Return (x, y) of the center of cell containing provided text 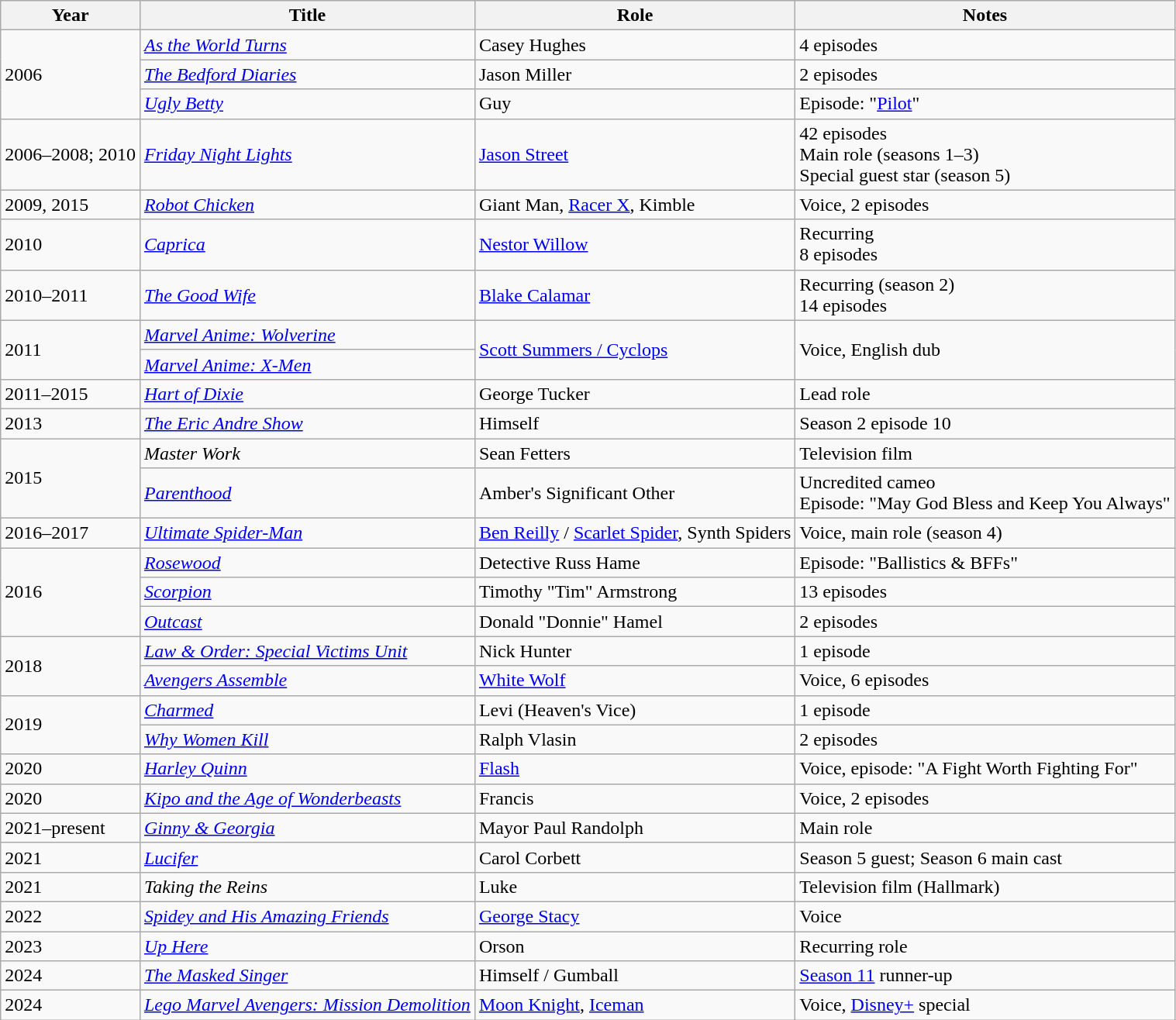
Season 2 episode 10 (985, 423)
2010 (71, 245)
Scott Summers / Cyclops (634, 350)
2016 (71, 592)
Season 11 runner-up (985, 976)
2006 (71, 74)
Up Here (307, 946)
Outcast (307, 622)
Francis (634, 798)
Charmed (307, 710)
Lead role (985, 394)
Episode: "Ballistics & BFFs" (985, 563)
2023 (71, 946)
Year (71, 16)
As the World Turns (307, 45)
Scorpion (307, 592)
Detective Russ Hame (634, 563)
Voice, 6 episodes (985, 681)
2011–2015 (71, 394)
The Good Wife (307, 295)
Notes (985, 16)
2022 (71, 916)
Role (634, 16)
2021–present (71, 828)
Sean Fetters (634, 453)
Guy (634, 104)
Ben Reilly / Scarlet Spider, Synth Spiders (634, 533)
Why Women Kill (307, 739)
Main role (985, 828)
Marvel Anime: X-Men (307, 364)
Nick Hunter (634, 651)
Himself (634, 423)
Television film (985, 453)
Taking the Reins (307, 887)
Voice, episode: "A Fight Worth Fighting For" (985, 769)
Amber's Significant Other (634, 493)
Ginny & Georgia (307, 828)
Voice, main role (season 4) (985, 533)
2006–2008; 2010 (71, 154)
Giant Man, Racer X, Kimble (634, 205)
Voice (985, 916)
Marvel Anime: Wolverine (307, 335)
2009, 2015 (71, 205)
Ralph Vlasin (634, 739)
2011 (71, 350)
Rosewood (307, 563)
13 episodes (985, 592)
Jason Street (634, 154)
Voice, Disney+ special (985, 1005)
Parenthood (307, 493)
Voice, English dub (985, 350)
Uncredited cameoEpisode: "May God Bless and Keep You Always" (985, 493)
Levi (Heaven's Vice) (634, 710)
Caprica (307, 245)
Carol Corbett (634, 857)
Lucifer (307, 857)
Lego Marvel Avengers: Mission Demolition (307, 1005)
Jason Miller (634, 74)
Avengers Assemble (307, 681)
Nestor Willow (634, 245)
4 episodes (985, 45)
Episode: "Pilot" (985, 104)
The Bedford Diaries (307, 74)
Orson (634, 946)
Ultimate Spider-Man (307, 533)
Kipo and the Age of Wonderbeasts (307, 798)
2018 (71, 666)
Master Work (307, 453)
Robot Chicken (307, 205)
2013 (71, 423)
2010–2011 (71, 295)
Law & Order: Special Victims Unit (307, 651)
The Masked Singer (307, 976)
Spidey and His Amazing Friends (307, 916)
2015 (71, 479)
Luke (634, 887)
George Tucker (634, 394)
Title (307, 16)
The Eric Andre Show (307, 423)
2019 (71, 725)
42 episodesMain role (seasons 1–3)Special guest star (season 5) (985, 154)
Hart of Dixie (307, 394)
Blake Calamar (634, 295)
Mayor Paul Randolph (634, 828)
Friday Night Lights (307, 154)
White Wolf (634, 681)
Recurring (season 2)14 episodes (985, 295)
Ugly Betty (307, 104)
Television film (Hallmark) (985, 887)
Recurring8 episodes (985, 245)
Recurring role (985, 946)
2016–2017 (71, 533)
George Stacy (634, 916)
Himself / Gumball (634, 976)
Timothy "Tim" Armstrong (634, 592)
Flash (634, 769)
Donald "Donnie" Hamel (634, 622)
Moon Knight, Iceman (634, 1005)
Casey Hughes (634, 45)
Harley Quinn (307, 769)
Season 5 guest; Season 6 main cast (985, 857)
